Scan for the cell matching the given text and deliver its (X, Y) coordinate at center. 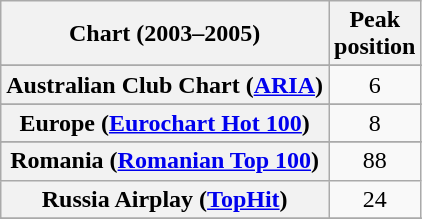
6 (374, 85)
Peakposition (374, 34)
Europe (Eurochart Hot 100) (165, 123)
Russia Airplay (TopHit) (165, 199)
88 (374, 161)
Romania (Romanian Top 100) (165, 161)
8 (374, 123)
Australian Club Chart (ARIA) (165, 85)
Chart (2003–2005) (165, 34)
24 (374, 199)
